Identify which cell holds the provided text, then report its [x, y] central coordinate. 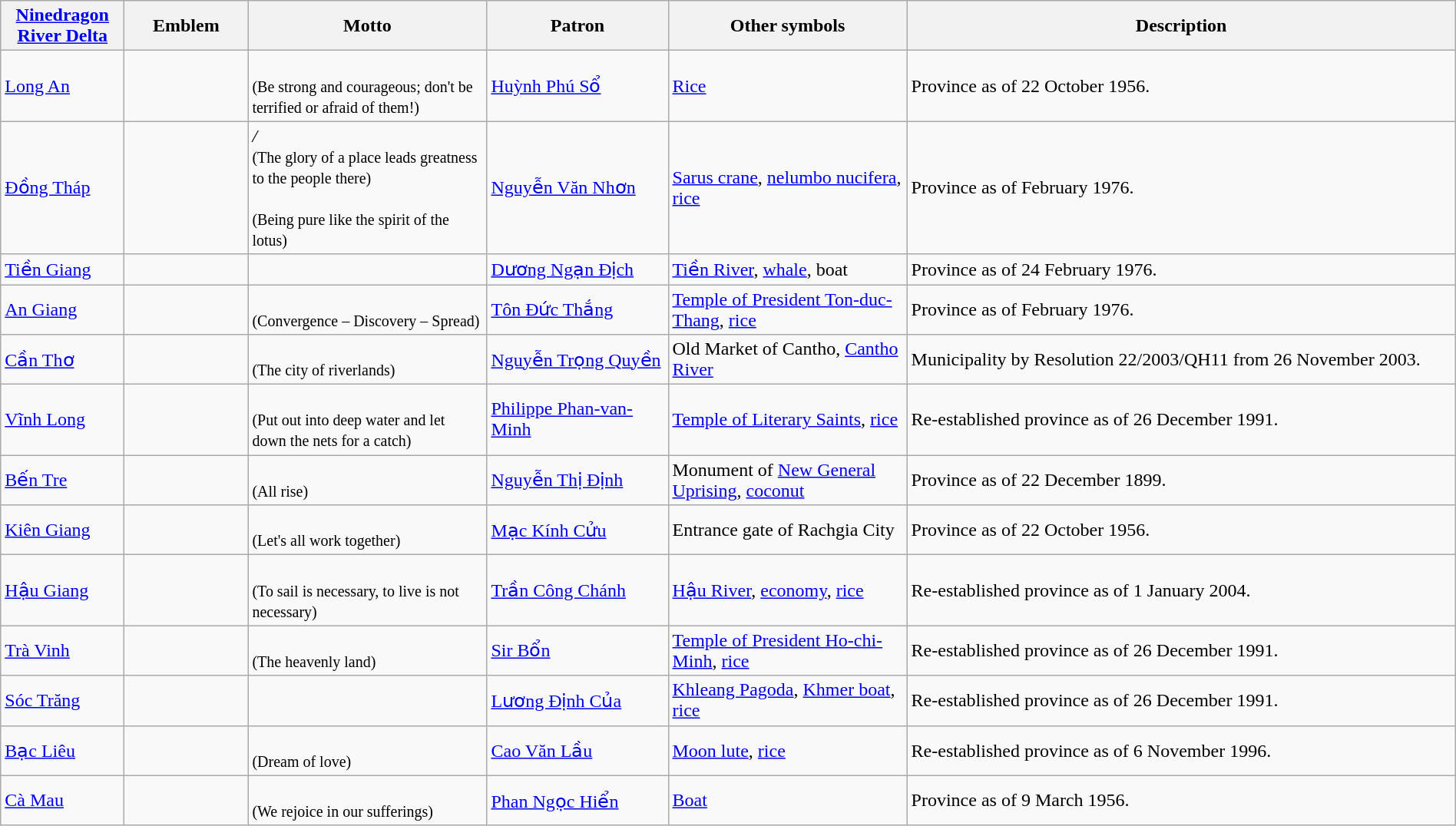
Nguyễn Văn Nhơn [577, 187]
Tôn Đức Thắng [577, 309]
(To sail is necessary, to live is not necessary) [367, 590]
Monument of New General Uprising, coconut [788, 481]
Mạc Kính Cửu [577, 530]
Cao Văn Lầu [577, 751]
(Let's all work together) [367, 530]
Temple of President Ton-duc-Thang, rice [788, 309]
Moon lute, rice [788, 751]
Province as of 9 March 1956. [1181, 800]
Hậu Giang [63, 590]
Huỳnh Phú Sổ [577, 86]
Trà Vinh [63, 651]
Nguyễn Trọng Quyền [577, 359]
Emblem [186, 26]
Nguyễn Thị Định [577, 481]
Re-established province as of 1 January 2004. [1181, 590]
Khleang Pagoda, Khmer boat, rice [788, 700]
Đồng Tháp [63, 187]
(The city of riverlands) [367, 359]
(All rise) [367, 481]
Old Market of Cantho, Cantho River [788, 359]
Sarus crane, nelumbo nucifera, rice [788, 187]
Vĩnh Long [63, 420]
Municipality by Resolution 22/2003/QH11 from 26 November 2003. [1181, 359]
Sóc Trăng [63, 700]
Phan Ngọc Hiển [577, 800]
Philippe Phan-van-Minh [577, 420]
Description [1181, 26]
Cà Mau [63, 800]
Ninedragon River Delta [63, 26]
Entrance gate of Rachgia City [788, 530]
Dương Ngạn Địch [577, 269]
An Giang [63, 309]
(Convergence – Discovery – Spread) [367, 309]
(The heavenly land) [367, 651]
(Dream of love) [367, 751]
/ (The glory of a place leads greatness to the people there)(Being pure like the spirit of the lotus) [367, 187]
Temple of President Ho-chi-Minh, rice [788, 651]
Bạc Liêu [63, 751]
Cần Thơ [63, 359]
Boat [788, 800]
(We rejoice in our sufferings) [367, 800]
Rice [788, 86]
Trần Công Chánh [577, 590]
Bến Tre [63, 481]
Lương Định Của [577, 700]
Tiền River, whale, boat [788, 269]
Temple of Literary Saints, rice [788, 420]
Tiền Giang [63, 269]
Province as of 24 February 1976. [1181, 269]
Other symbols [788, 26]
Patron [577, 26]
(Be strong and courageous; don't be terrified or afraid of them!) [367, 86]
Sir Bổn [577, 651]
Hậu River, economy, rice [788, 590]
Kiên Giang [63, 530]
Long An [63, 86]
(Put out into deep water and let down the nets for a catch) [367, 420]
Province as of 22 December 1899. [1181, 481]
Motto [367, 26]
Re-established province as of 6 November 1996. [1181, 751]
